Identify which cell holds the provided text, then report its [x, y] central coordinate. 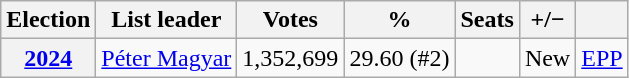
2024 [48, 58]
New [547, 58]
+/− [547, 20]
% [400, 20]
29.60 (#2) [400, 58]
Election [48, 20]
Votes [290, 20]
1,352,699 [290, 58]
EPP [602, 58]
Seats [487, 20]
Péter Magyar [166, 58]
List leader [166, 20]
